Determine the (x, y) coordinate at the center of the cell enclosing the given text.  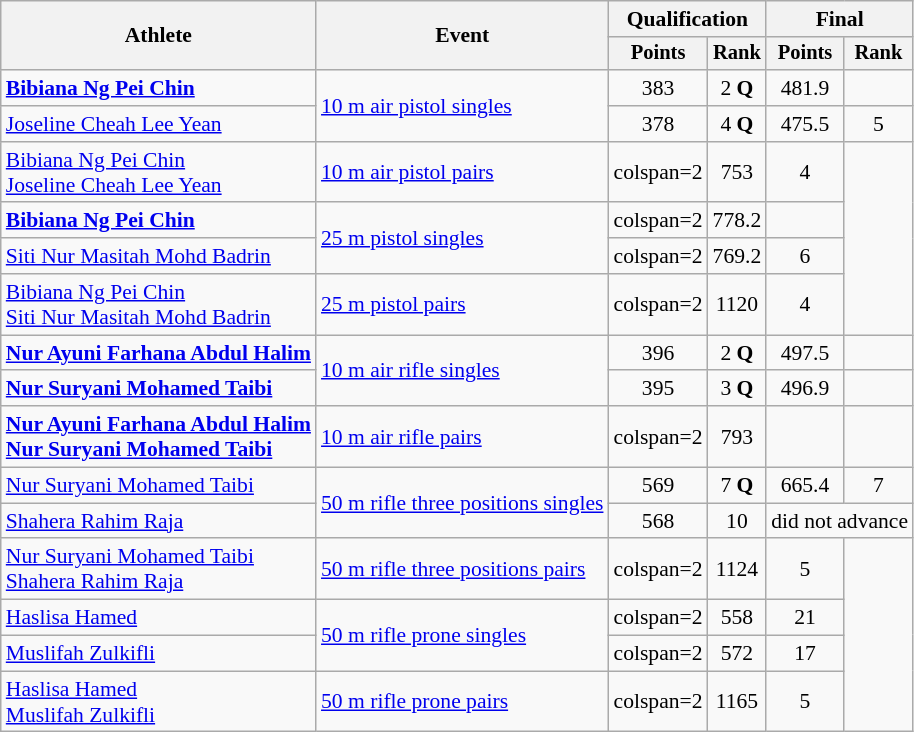
50 m rifle prone pairs (462, 702)
475.5 (804, 124)
Nur Ayuni Farhana Abdul HalimNur Suryani Mohamed Taibi (158, 436)
10 m air rifle singles (462, 370)
Bibiana Ng Pei ChinSiti Nur Masitah Mohd Badrin (158, 304)
572 (738, 654)
Shahera Rahim Raja (158, 521)
Final (840, 19)
793 (738, 436)
769.2 (738, 256)
481.9 (804, 88)
Nur Suryani Mohamed TaibiShahera Rahim Raja (158, 570)
Haslisa Hamed (158, 618)
558 (738, 618)
3 Q (738, 389)
50 m rifle three positions pairs (462, 570)
1120 (738, 304)
10 (738, 521)
10 m air pistol pairs (462, 172)
25 m pistol pairs (462, 304)
778.2 (738, 221)
21 (804, 618)
7 Q (738, 486)
497.5 (804, 353)
568 (658, 521)
10 m air pistol singles (462, 106)
1165 (738, 702)
Muslifah Zulkifli (158, 654)
1124 (738, 570)
395 (658, 389)
383 (658, 88)
Nur Ayuni Farhana Abdul Halim (158, 353)
Event (462, 36)
25 m pistol singles (462, 238)
Bibiana Ng Pei ChinJoseline Cheah Lee Yean (158, 172)
496.9 (804, 389)
50 m rifle three positions singles (462, 504)
10 m air rifle pairs (462, 436)
Joseline Cheah Lee Yean (158, 124)
378 (658, 124)
Athlete (158, 36)
Haslisa HamedMuslifah Zulkifli (158, 702)
4 Q (738, 124)
753 (738, 172)
did not advance (840, 521)
50 m rifle prone singles (462, 636)
Siti Nur Masitah Mohd Badrin (158, 256)
6 (804, 256)
Qualification (688, 19)
569 (658, 486)
665.4 (804, 486)
396 (658, 353)
17 (804, 654)
7 (878, 486)
